Provide the [x, y] coordinate of the cell's center where the given text is located.  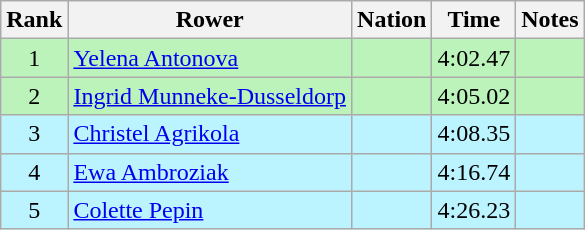
Rower [210, 20]
4:26.23 [474, 210]
4:05.02 [474, 96]
4:02.47 [474, 58]
Notes [550, 20]
1 [34, 58]
2 [34, 96]
Ingrid Munneke-Dusseldorp [210, 96]
Yelena Antonova [210, 58]
Time [474, 20]
4 [34, 172]
Colette Pepin [210, 210]
Christel Agrikola [210, 134]
5 [34, 210]
4:08.35 [474, 134]
Nation [392, 20]
3 [34, 134]
4:16.74 [474, 172]
Rank [34, 20]
Ewa Ambroziak [210, 172]
